Return the [x, y] coordinate for the center point of the cell that contains the specified text.  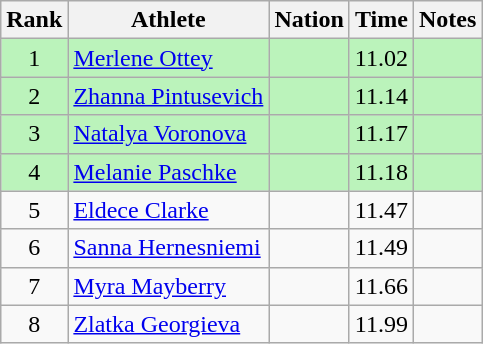
Merlene Ottey [168, 58]
Myra Mayberry [168, 286]
5 [34, 210]
Sanna Hernesniemi [168, 248]
Melanie Paschke [168, 172]
Notes [447, 20]
Zhanna Pintusevich [168, 96]
6 [34, 248]
Athlete [168, 20]
Natalya Voronova [168, 134]
11.99 [381, 324]
Time [381, 20]
8 [34, 324]
7 [34, 286]
1 [34, 58]
Rank [34, 20]
11.66 [381, 286]
2 [34, 96]
Nation [309, 20]
3 [34, 134]
11.18 [381, 172]
Eldece Clarke [168, 210]
11.02 [381, 58]
4 [34, 172]
Zlatka Georgieva [168, 324]
11.14 [381, 96]
11.17 [381, 134]
11.47 [381, 210]
11.49 [381, 248]
